Identify which cell holds the provided text, then report its [x, y] central coordinate. 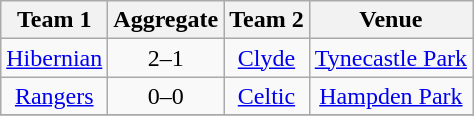
Rangers [54, 96]
Tynecastle Park [390, 58]
Aggregate [166, 20]
Hibernian [54, 58]
0–0 [166, 96]
Team 2 [267, 20]
Venue [390, 20]
Clyde [267, 58]
Hampden Park [390, 96]
Celtic [267, 96]
Team 1 [54, 20]
2–1 [166, 58]
